Output the (X, Y) coordinate of the center of the cell containing the given text.  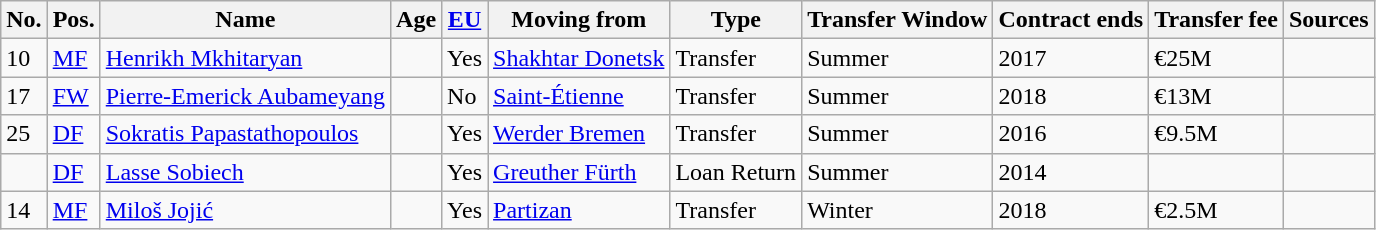
2016 (1071, 134)
Transfer fee (1216, 20)
25 (24, 134)
Transfer Window (898, 20)
Loan Return (736, 172)
No (465, 96)
2017 (1071, 58)
€9.5M (1216, 134)
Pos. (74, 20)
Moving from (579, 20)
EU (465, 20)
€13M (1216, 96)
10 (24, 58)
14 (24, 210)
Contract ends (1071, 20)
Winter (898, 210)
€25M (1216, 58)
Saint-Étienne (579, 96)
Shakhtar Donetsk (579, 58)
Lasse Sobiech (245, 172)
No. (24, 20)
Partizan (579, 210)
Werder Bremen (579, 134)
Greuther Fürth (579, 172)
Sokratis Papastathopoulos (245, 134)
Henrikh Mkhitaryan (245, 58)
Sources (1328, 20)
17 (24, 96)
Pierre-Emerick Aubameyang (245, 96)
€2.5M (1216, 210)
Type (736, 20)
Name (245, 20)
Age (416, 20)
FW (74, 96)
2014 (1071, 172)
Miloš Jojić (245, 210)
